Provide the [x, y] coordinate of the cell's center where the given text is located.  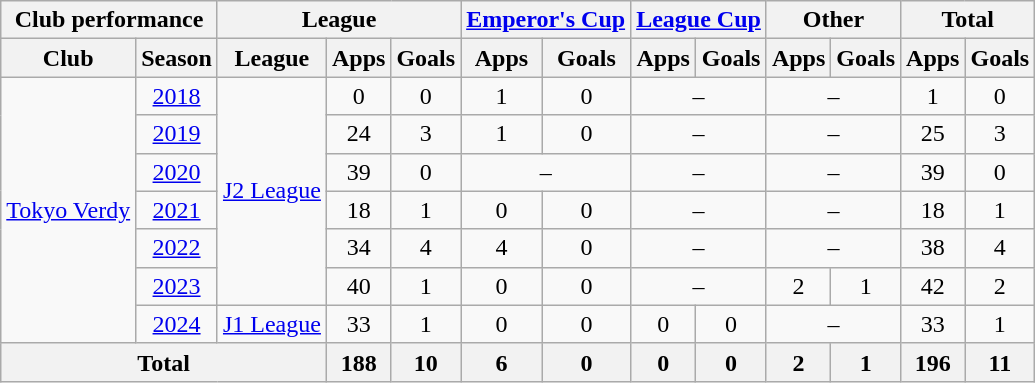
196 [933, 362]
2023 [177, 286]
10 [426, 362]
42 [933, 286]
2021 [177, 210]
34 [358, 248]
11 [1000, 362]
40 [358, 286]
25 [933, 134]
24 [358, 134]
2022 [177, 248]
J1 League [272, 324]
Club [68, 58]
Emperor's Cup [546, 20]
2024 [177, 324]
Club performance [110, 20]
38 [933, 248]
J2 League [272, 191]
188 [358, 362]
6 [502, 362]
Season [177, 58]
Tokyo Verdy [68, 210]
2018 [177, 96]
Other [833, 20]
2020 [177, 172]
League Cup [699, 20]
2019 [177, 134]
